Provide the (X, Y) coordinate of the cell's center where the given text is located.  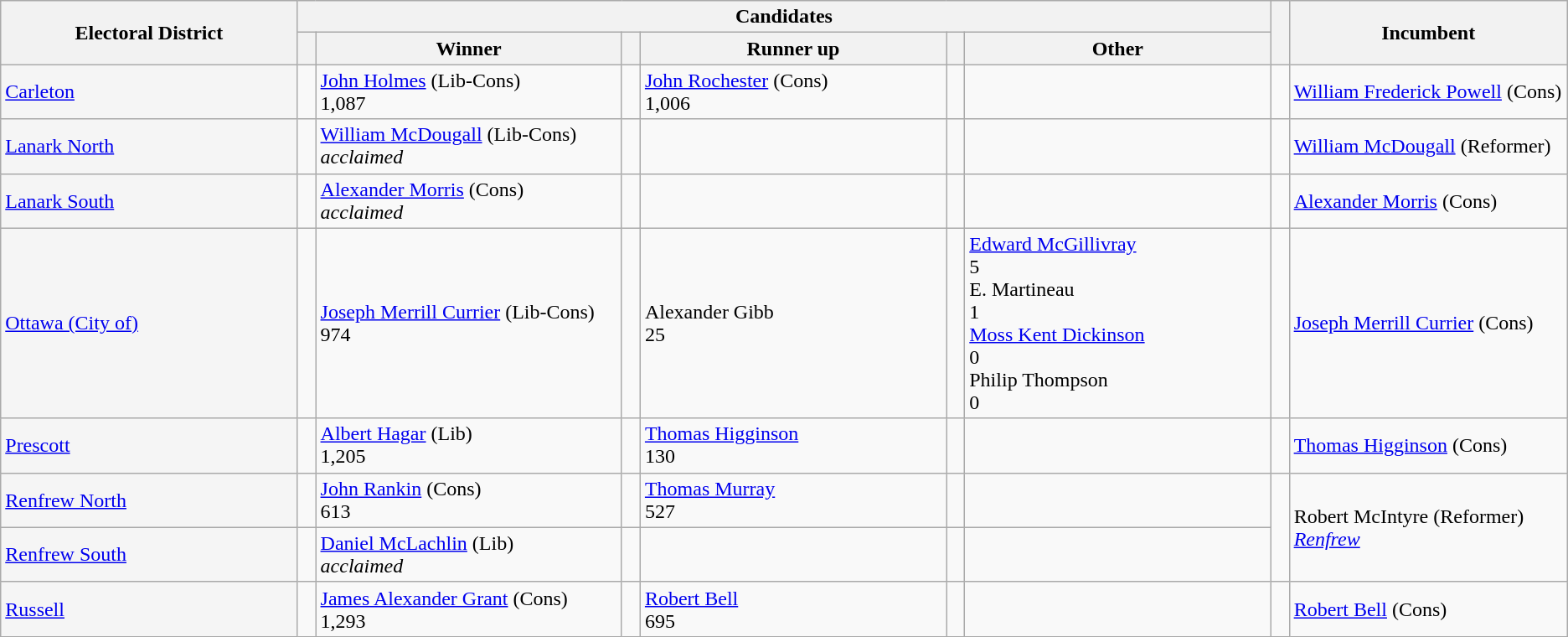
Alexander Morris (Cons) acclaimed (469, 201)
Electoral District (149, 33)
Robert Bell 695 (792, 609)
Thomas Higginson 130 (792, 446)
Other (1117, 49)
Joseph Merrill Currier (Lib-Cons) 974 (469, 324)
James Alexander Grant (Cons) 1,293 (469, 609)
Joseph Merrill Currier (Cons) (1428, 324)
Robert Bell (Cons) (1428, 609)
Daniel McLachlin (Lib) acclaimed (469, 555)
Lanark South (149, 201)
Runner up (792, 49)
John Holmes (Lib-Cons) 1,087 (469, 92)
Winner (469, 49)
William McDougall (Reformer) (1428, 146)
Russell (149, 609)
John Rochester (Cons) 1,006 (792, 92)
Edward McGillivray 5 E. Martineau 1 Moss Kent Dickinson 0 Philip Thompson 0 (1117, 324)
Alexander Gibb 25 (792, 324)
Prescott (149, 446)
William Frederick Powell (Cons) (1428, 92)
Ottawa (City of) (149, 324)
Alexander Morris (Cons) (1428, 201)
Robert McIntyre (Reformer) Renfrew (1428, 527)
Candidates (784, 17)
Incumbent (1428, 33)
Thomas Murray 527 (792, 500)
Lanark North (149, 146)
Renfrew North (149, 500)
Carleton (149, 92)
Renfrew South (149, 555)
Thomas Higginson (Cons) (1428, 446)
William McDougall (Lib-Cons) acclaimed (469, 146)
John Rankin (Cons) 613 (469, 500)
Albert Hagar (Lib) 1,205 (469, 446)
